Identify which cell holds the provided text, then report its [X, Y] central coordinate. 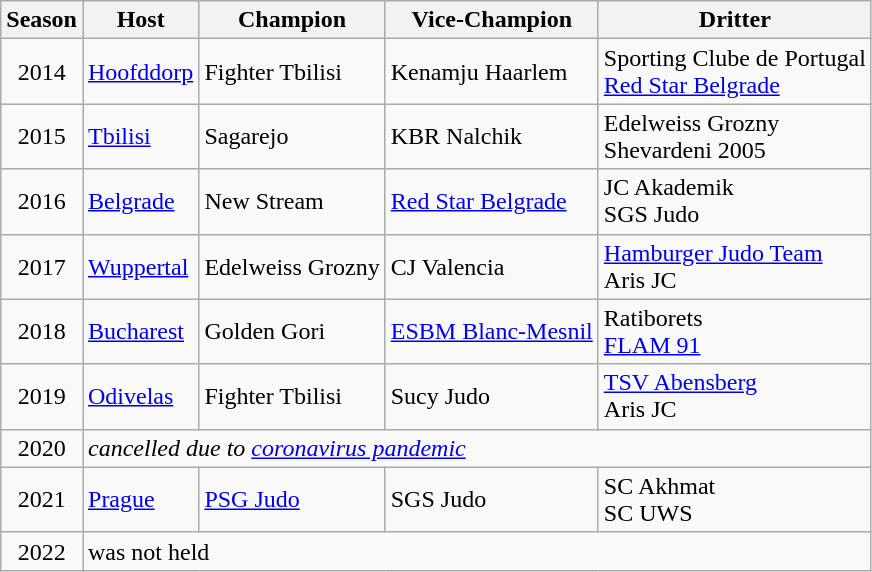
Champion [292, 20]
TSV Abensberg Aris JC [734, 396]
2017 [42, 266]
Hoofddorp [140, 72]
Belgrade [140, 202]
Sporting Clube de Portugal Red Star Belgrade [734, 72]
Prague [140, 500]
2014 [42, 72]
Edelweiss Grozny Shevardeni 2005 [734, 136]
PSG Judo [292, 500]
CJ Valencia [492, 266]
SGS Judo [492, 500]
2015 [42, 136]
Bucharest [140, 332]
Dritter [734, 20]
2019 [42, 396]
SC Akhmat SC UWS [734, 500]
KBR Nalchik [492, 136]
Sagarejo [292, 136]
New Stream [292, 202]
Kenamju Haarlem [492, 72]
Tbilisi [140, 136]
2016 [42, 202]
Edelweiss Grozny [292, 266]
Sucy Judo [492, 396]
Wuppertal [140, 266]
2020 [42, 448]
Hamburger Judo Team Aris JC [734, 266]
cancelled due to coronavirus pandemic [476, 448]
Host [140, 20]
2022 [42, 551]
was not held [476, 551]
ESBM Blanc-Mesnil [492, 332]
JC Akademik SGS Judo [734, 202]
Odivelas [140, 396]
Ratiborets FLAM 91 [734, 332]
2021 [42, 500]
Season [42, 20]
2018 [42, 332]
Vice-Champion [492, 20]
Golden Gori [292, 332]
Red Star Belgrade [492, 202]
